Identify which cell holds the provided text, then report its [x, y] central coordinate. 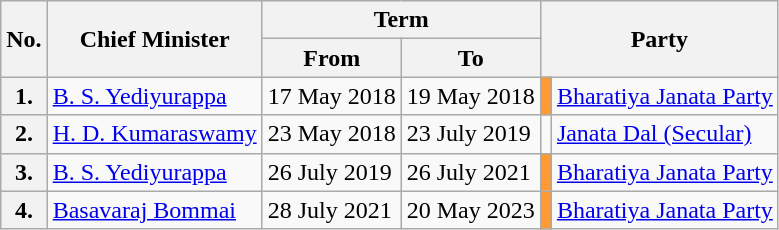
From [332, 58]
28 July 2021 [332, 210]
23 July 2019 [470, 134]
No. [24, 39]
Term [401, 20]
20 May 2023 [470, 210]
Party [659, 39]
19 May 2018 [470, 96]
23 May 2018 [332, 134]
3. [24, 172]
Basavaraj Bommai [154, 210]
17 May 2018 [332, 96]
4. [24, 210]
1. [24, 96]
26 July 2019 [332, 172]
H. D. Kumaraswamy [154, 134]
To [470, 58]
Janata Dal (Secular) [664, 134]
26 July 2021 [470, 172]
2. [24, 134]
Chief Minister [154, 39]
